Pinpoint the cell where the given text exists, returning its (x, y) midpoint coordinate. 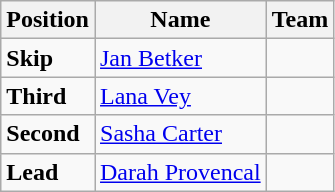
Team (300, 20)
Position (48, 20)
Second (48, 134)
Jan Betker (180, 58)
Lana Vey (180, 96)
Skip (48, 58)
Darah Provencal (180, 172)
Sasha Carter (180, 134)
Third (48, 96)
Name (180, 20)
Lead (48, 172)
